Find where the given text appears and provide that cell's center as (x, y) coordinate. 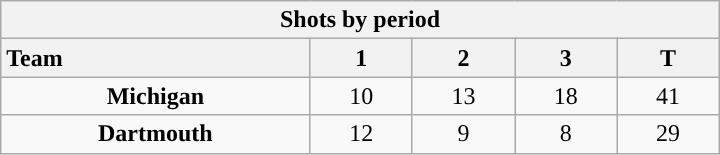
2 (463, 58)
Michigan (156, 96)
12 (361, 134)
29 (668, 134)
Team (156, 58)
18 (566, 96)
13 (463, 96)
10 (361, 96)
Shots by period (360, 20)
9 (463, 134)
Dartmouth (156, 134)
3 (566, 58)
41 (668, 96)
8 (566, 134)
T (668, 58)
1 (361, 58)
